Return the [X, Y] coordinate for the center point of the cell that contains the specified text.  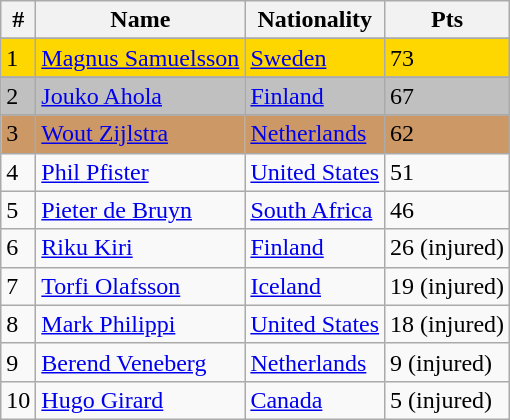
9 [18, 362]
73 [448, 58]
19 (injured) [448, 286]
6 [18, 248]
Canada [315, 400]
8 [18, 324]
5 [18, 210]
Hugo Girard [140, 400]
62 [448, 134]
3 [18, 134]
Magnus Samuelsson [140, 58]
Name [140, 20]
# [18, 20]
4 [18, 172]
2 [18, 96]
Iceland [315, 286]
10 [18, 400]
Jouko Ahola [140, 96]
Mark Philippi [140, 324]
Pieter de Bruyn [140, 210]
South Africa [315, 210]
26 (injured) [448, 248]
Berend Veneberg [140, 362]
7 [18, 286]
18 (injured) [448, 324]
Pts [448, 20]
5 (injured) [448, 400]
Torfi Olafsson [140, 286]
51 [448, 172]
Nationality [315, 20]
Phil Pfister [140, 172]
Sweden [315, 58]
46 [448, 210]
Riku Kiri [140, 248]
9 (injured) [448, 362]
Wout Zijlstra [140, 134]
67 [448, 96]
1 [18, 58]
